Output the [x, y] coordinate of the center of the cell containing the given text.  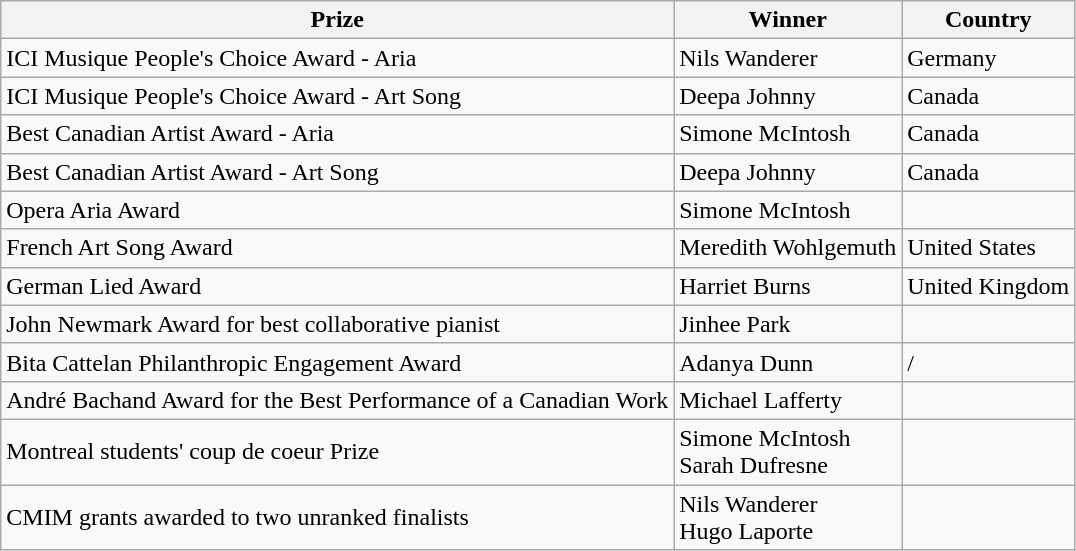
Nils WandererHugo Laporte [788, 516]
Opera Aria Award [338, 210]
Best Canadian Artist Award - Aria [338, 134]
Meredith Wohlgemuth [788, 248]
Bita Cattelan Philanthropic Engagement Award [338, 362]
CMIM grants awarded to two unranked finalists [338, 516]
ICI Musique People's Choice Award - Art Song [338, 96]
André Bachand Award for the Best Performance of a Canadian Work [338, 400]
Adanya Dunn [788, 362]
Country [988, 20]
Montreal students' coup de coeur Prize [338, 452]
United States [988, 248]
Best Canadian Artist Award - Art Song [338, 172]
Harriet Burns [788, 286]
Prize [338, 20]
Michael Lafferty [788, 400]
Jinhee Park [788, 324]
French Art Song Award [338, 248]
Germany [988, 58]
Simone McIntoshSarah Dufresne [788, 452]
German Lied Award [338, 286]
John Newmark Award for best collaborative pianist [338, 324]
United Kingdom [988, 286]
/ [988, 362]
Winner [788, 20]
Nils Wanderer [788, 58]
ICI Musique People's Choice Award - Aria [338, 58]
